For the text-containing cell, return its midpoint in [x, y] coordinate format. 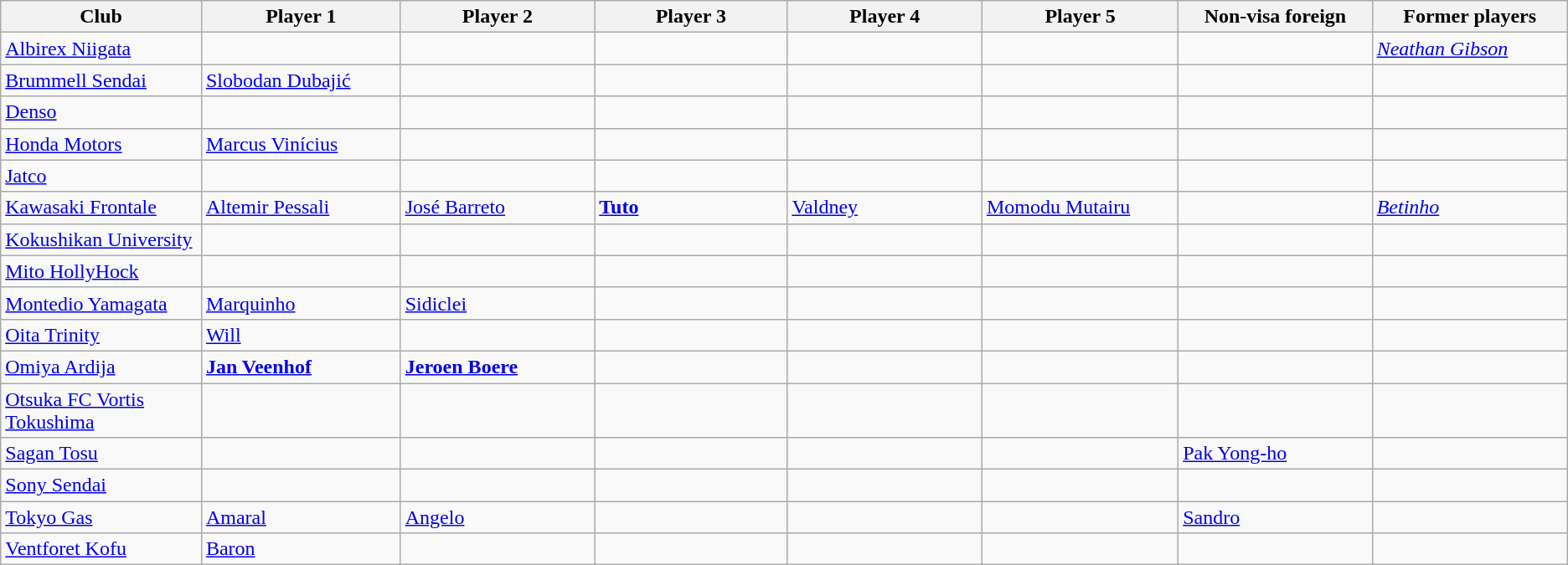
Betinho [1469, 208]
Otsuka FC Vortis Tokushima [101, 410]
Player 3 [691, 17]
Momodu Mutairu [1080, 208]
Omiya Ardija [101, 367]
Angelo [498, 517]
Jan Veenhof [301, 367]
Kokushikan University [101, 239]
Oita Trinity [101, 335]
Club [101, 17]
Pak Yong-ho [1275, 454]
Jeroen Boere [498, 367]
Albirex Niigata [101, 49]
Slobodan Dubajić [301, 80]
Baron [301, 549]
Amaral [301, 517]
Non-visa foreign [1275, 17]
Valdney [885, 208]
Altemir Pessali [301, 208]
Sony Sendai [101, 485]
Neathan Gibson [1469, 49]
Player 4 [885, 17]
Honda Motors [101, 144]
Kawasaki Frontale [101, 208]
José Barreto [498, 208]
Tokyo Gas [101, 517]
Player 5 [1080, 17]
Jatco [101, 176]
Montedio Yamagata [101, 303]
Marquinho [301, 303]
Sandro [1275, 517]
Sidiclei [498, 303]
Brummell Sendai [101, 80]
Denso [101, 112]
Will [301, 335]
Sagan Tosu [101, 454]
Ventforet Kofu [101, 549]
Player 1 [301, 17]
Player 2 [498, 17]
Tuto [691, 208]
Marcus Vinícius [301, 144]
Mito HollyHock [101, 271]
Former players [1469, 17]
